Scan for the cell matching the given text and deliver its [X, Y] coordinate at center. 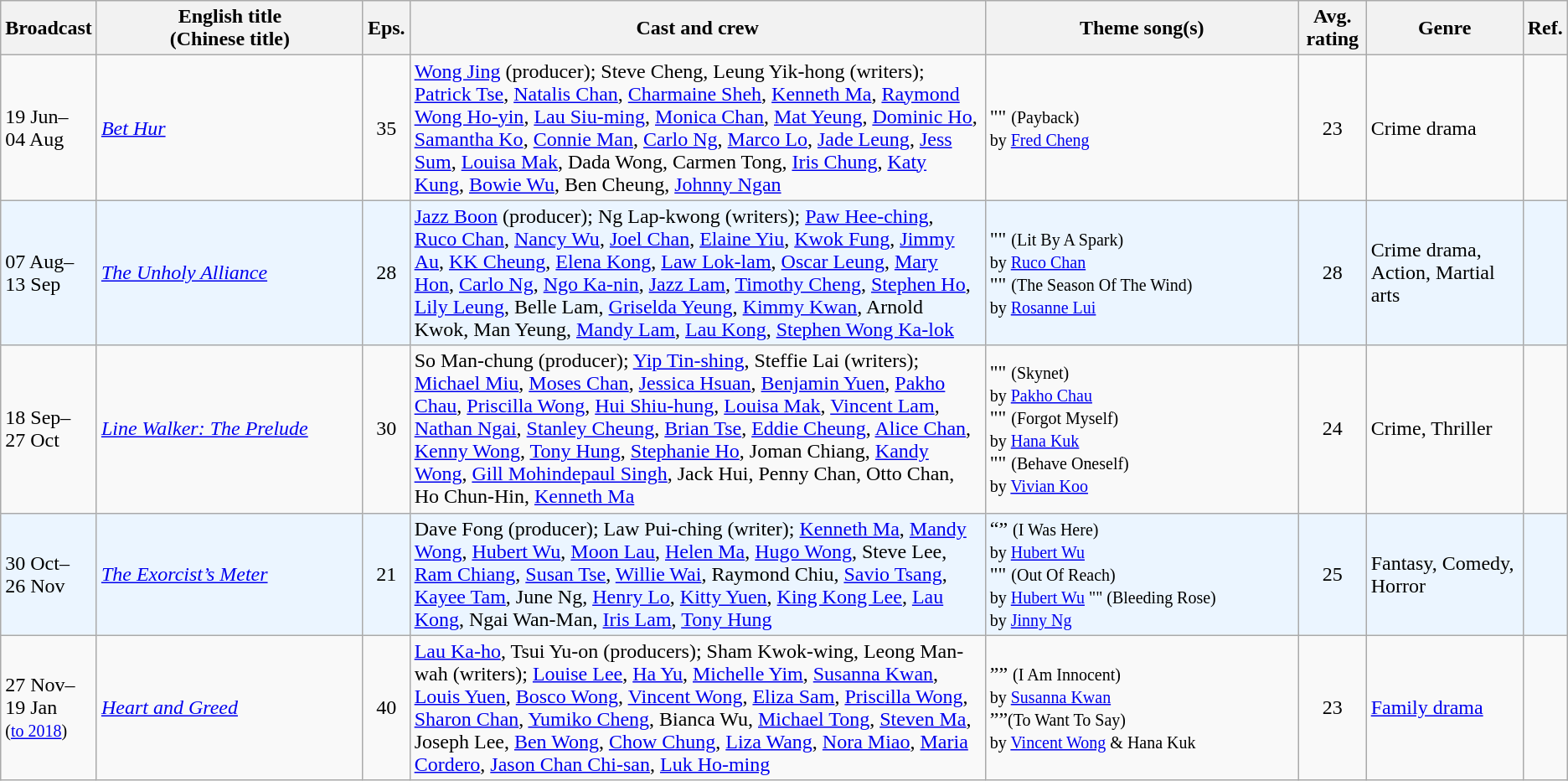
"" (Payback)by Fred Cheng [1142, 127]
Bet Hur [230, 127]
19 Jun–04 Aug [49, 127]
Cast and crew [697, 28]
35 [386, 127]
24 [1332, 429]
Genre [1444, 28]
Crime, Thriller [1444, 429]
Crime drama [1444, 127]
The Unholy Alliance [230, 273]
Eps. [386, 28]
Theme song(s) [1142, 28]
Heart and Greed [230, 707]
40 [386, 707]
25 [1332, 574]
21 [386, 574]
Crime drama, Action, Martial arts [1444, 273]
”” (I Am Innocent)by Susanna Kwan ””(To Want To Say)by Vincent Wong & Hana Kuk [1142, 707]
30 [386, 429]
Line Walker: The Prelude [230, 429]
07 Aug–13 Sep [49, 273]
"" (Skynet)by Pakho Chau "" (Forgot Myself)by Hana Kuk"" (Behave Oneself)by Vivian Koo [1142, 429]
Fantasy, Comedy, Horror [1444, 574]
27 Nov– 19 Jan(to 2018) [49, 707]
“” (I Was Here)by Hubert Wu "" (Out Of Reach)by Hubert Wu "" (Bleeding Rose)by Jinny Ng [1142, 574]
Family drama [1444, 707]
Ref. [1545, 28]
Broadcast [49, 28]
18 Sep–27 Oct [49, 429]
"" (Lit By A Spark)by Ruco Chan "" (The Season Of The Wind)by Rosanne Lui [1142, 273]
The Exorcist’s Meter [230, 574]
30 Oct–26 Nov [49, 574]
Avg. rating [1332, 28]
English title (Chinese title) [230, 28]
